Capture the cell that displays the provided text and extract its (X, Y) central coordinate. 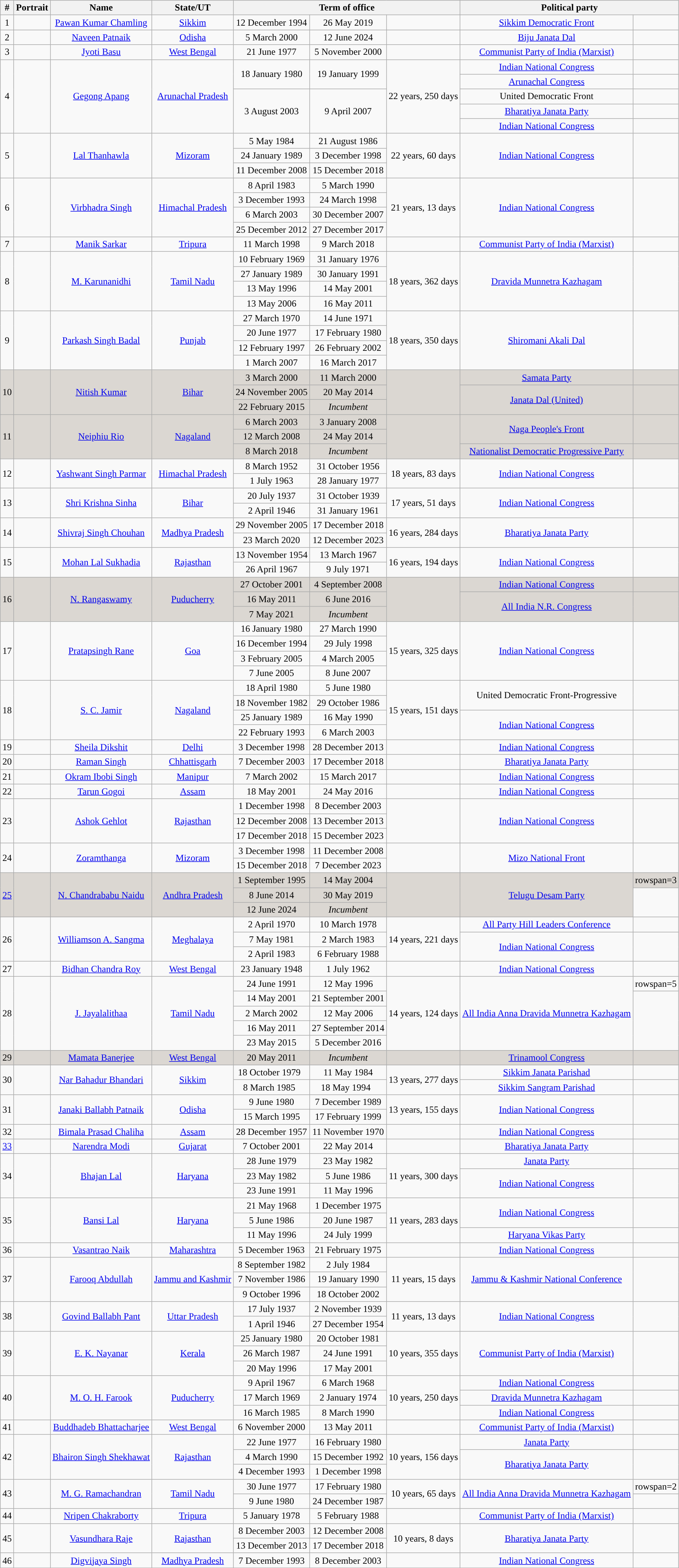
21 February 1975 (348, 1250)
Name (101, 8)
27 March 1990 (348, 629)
16 years, 194 days (423, 562)
15 March 1995 (272, 1117)
1 April 1946 (272, 1324)
29 July 1998 (348, 643)
25 January 1980 (272, 1338)
N. Rangaswamy (101, 599)
2 April 1983 (272, 954)
8 (7, 281)
25 January 1989 (272, 718)
11 years, 300 days (423, 1176)
25 (7, 895)
2 April 1970 (272, 925)
Farooq Abdullah (101, 1279)
40 (7, 1398)
United Democratic Front-Progressive (547, 695)
Telugu Desam Party (547, 895)
23 June 1991 (272, 1191)
4 September 2008 (348, 584)
14 years, 221 days (423, 939)
Term of office (347, 8)
18 January 1980 (272, 74)
11 May 1984 (348, 1072)
11 years, 15 days (423, 1279)
7 December 2003 (272, 762)
20 May 2014 (348, 392)
24 November 2005 (272, 392)
13 November 1954 (272, 555)
8 September 1982 (272, 1265)
8 March 1990 (348, 1413)
Pratapsingh Rane (101, 651)
23 May 2015 (272, 1043)
Arunachal Pradesh (193, 96)
J. Jayalalithaa (101, 1013)
Punjab (193, 340)
Trinamool Congress (547, 1058)
8 March 1985 (272, 1087)
5 May 1984 (272, 141)
27 December 2017 (348, 230)
All India N.R. Congress (547, 606)
5 (7, 155)
36 (7, 1250)
1 September 1995 (272, 880)
13 (7, 503)
34 (7, 1176)
7 June 2005 (272, 673)
7 May 1981 (272, 939)
Jyoti Basu (101, 52)
7 December 2023 (348, 865)
22 June 1977 (272, 1442)
Janata Dal (United) (547, 399)
18 October 1979 (272, 1072)
United Democratic Front (547, 96)
26 April 1967 (272, 570)
42 (7, 1457)
Gegong Apang (101, 96)
24 July 1999 (348, 1235)
15 years, 151 days (423, 710)
Sikkim Democratic Front (547, 23)
4 (7, 96)
46 (7, 1560)
Tarun Gogoi (101, 791)
18 April 1980 (272, 688)
17 March 1969 (272, 1398)
7 March 2002 (272, 777)
All Party Hill Leaders Conference (547, 925)
Shri Krishna Sinha (101, 503)
2 March 2002 (272, 1013)
7 December 1989 (348, 1102)
6 June 2016 (348, 599)
26 March 1987 (272, 1353)
Okram Ibobi Singh (101, 777)
13 May 1996 (272, 289)
27 October 2001 (272, 584)
Nitish Kumar (101, 392)
18 years, 350 days (423, 340)
1 July 1963 (272, 481)
Uttar Pradesh (193, 1316)
16 (7, 599)
Shiromani Akali Dal (547, 340)
22 (7, 791)
9 October 1996 (272, 1294)
28 June 1979 (272, 1161)
8 March 2018 (272, 451)
24 January 1989 (272, 155)
44 (7, 1516)
17 (7, 651)
28 January 1977 (348, 481)
9 April 2007 (348, 111)
2 November 1939 (348, 1309)
18 October 2002 (348, 1294)
Shivraj Singh Chouhan (101, 533)
Goa (193, 651)
5 February 1988 (348, 1516)
12 March 2008 (272, 437)
2 March 1983 (348, 939)
Narendra Modi (101, 1146)
6 November 2000 (272, 1427)
1 March 2007 (272, 362)
18 (7, 710)
13 years, 155 days (423, 1109)
39 (7, 1353)
Zoramthanga (101, 858)
31 October 1956 (348, 466)
24 (7, 858)
27 January 1989 (272, 274)
1 July 1962 (348, 969)
27 (7, 969)
38 (7, 1316)
Janaki Ballabh Patnaik (101, 1109)
11 years, 13 days (423, 1316)
10 (7, 392)
14 years, 124 days (423, 1013)
Political party (569, 8)
13 years, 277 days (423, 1080)
Yashwant Singh Parmar (101, 474)
Haryana Vikas Party (547, 1235)
3 February 2005 (272, 659)
4 March 2005 (348, 659)
31 January 1976 (348, 259)
9 (7, 340)
17 July 1937 (272, 1309)
S. C. Jamir (101, 710)
21 June 1977 (272, 52)
2 January 1974 (348, 1398)
33 (7, 1146)
Sheila Dikshit (101, 747)
4 December 1993 (272, 1472)
5 November 2000 (348, 52)
32 (7, 1132)
17 February 1999 (348, 1117)
26 February 2002 (348, 348)
28 December 1957 (272, 1132)
24 December 1987 (348, 1501)
18 May 2001 (272, 791)
15 (7, 562)
rowspan=2 (656, 1486)
21 years, 13 days (423, 207)
Mizo National Front (547, 858)
11 March 2000 (348, 377)
Mamata Banerjee (101, 1058)
29 November 2005 (272, 525)
Govind Ballabh Pant (101, 1316)
45 (7, 1538)
Pawan Kumar Chamling (101, 23)
30 May 2019 (348, 895)
20 May 2011 (272, 1058)
24 March 1998 (348, 200)
5 January 1978 (272, 1516)
Nationalist Democratic Progressive Party (547, 451)
M. G. Ramachandran (101, 1494)
16 February 1980 (348, 1442)
Ashok Gehlot (101, 821)
16 March 2017 (348, 362)
20 (7, 762)
31 October 1939 (348, 496)
rowspan=3 (656, 880)
N. Chandrababu Naidu (101, 895)
Manipur (193, 777)
22 February 2015 (272, 407)
13 March 1967 (348, 555)
2 (7, 37)
23 March 2020 (272, 540)
Jammu and Kashmir (193, 1279)
28 December 2013 (348, 747)
Lal Thanhawla (101, 155)
12 February 1997 (272, 348)
20 May 1996 (272, 1368)
7 October 2001 (272, 1146)
14 (7, 533)
Bhajan Lal (101, 1176)
8 April 1983 (272, 185)
17 May 2001 (348, 1368)
Delhi (193, 747)
Maharashtra (193, 1250)
Gujarat (193, 1146)
19 January 1990 (348, 1279)
M. Karunanidhi (101, 281)
3 (7, 52)
37 (7, 1279)
10 years, 156 days (423, 1457)
9 April 1967 (272, 1383)
12 (7, 474)
Jammu & Kashmir National Conference (547, 1279)
16 May 1990 (348, 718)
Vasantrao Naik (101, 1250)
19 (7, 747)
30 December 2007 (348, 215)
22 May 2014 (348, 1146)
9 July 1971 (348, 570)
12 December 1994 (272, 23)
Kerala (193, 1353)
8 June 2014 (272, 895)
Bimala Prasad Chaliha (101, 1132)
31 January 1961 (348, 510)
Samata Party (547, 377)
10 years, 8 days (423, 1538)
6 (7, 207)
30 (7, 1080)
41 (7, 1427)
18 May 1994 (348, 1087)
7 (7, 244)
16 years, 284 days (423, 533)
6 March 1968 (348, 1383)
8 June 2007 (348, 673)
43 (7, 1494)
5 June 1980 (348, 688)
State/UT (193, 8)
E. K. Nayanar (101, 1353)
1 (7, 23)
2 July 1984 (348, 1265)
22 years, 60 days (423, 155)
3 December 1993 (272, 200)
27 March 1970 (272, 318)
Bansi Lal (101, 1220)
35 (7, 1220)
11 March 1998 (272, 244)
23 January 1948 (272, 969)
Parkash Singh Badal (101, 340)
15 years, 325 days (423, 651)
21 August 1986 (348, 141)
Raman Singh (101, 762)
27 September 2014 (348, 1028)
21 September 2001 (348, 998)
Portrait (32, 8)
Nripen Chakraborty (101, 1516)
6 February 1988 (348, 954)
Mohan Lal Sukhadia (101, 562)
7 November 1986 (272, 1279)
Buddhadeb Bhattacharjee (101, 1427)
1 December 1975 (348, 1206)
11 November 1970 (348, 1132)
5 March 1990 (348, 185)
4 March 1990 (272, 1457)
30 January 1991 (348, 274)
M. O. H. Farook (101, 1398)
22 years, 250 days (423, 96)
Andhra Pradesh (193, 895)
15 December 1992 (348, 1457)
23 (7, 821)
Bhairon Singh Shekhawat (101, 1457)
Digvijaya Singh (101, 1560)
26 (7, 939)
16 March 1985 (272, 1413)
24 May 2016 (348, 791)
29 (7, 1058)
Arunachal Congress (547, 82)
12 May 2006 (348, 1013)
Virbhadra Singh (101, 207)
3 August 2003 (272, 111)
20 June 1977 (272, 333)
7 December 1993 (272, 1560)
31 (7, 1109)
5 March 2000 (272, 37)
# (7, 8)
20 June 1987 (348, 1220)
13 May 2011 (348, 1427)
13 May 2006 (272, 303)
29 October 1986 (348, 703)
16 December 1994 (272, 643)
10 years, 250 days (423, 1398)
24 May 2014 (348, 437)
22 February 1993 (272, 732)
Sikkim Janata Parishad (547, 1072)
8 March 1952 (272, 466)
Naveen Patnaik (101, 37)
12 December 2023 (348, 540)
26 May 2019 (348, 23)
Naga People's Front (547, 429)
Meghalaya (193, 939)
2 April 1946 (272, 510)
Williamson A. Sangma (101, 939)
16 January 1980 (272, 629)
rowspan=5 (656, 984)
3 March 2000 (272, 377)
14 May 2004 (348, 880)
Neiphiu Rio (101, 436)
Vasundhara Raje (101, 1538)
5 December 1963 (272, 1250)
25 December 2012 (272, 230)
27 December 1954 (348, 1324)
10 March 1978 (348, 925)
7 May 2021 (272, 614)
15 December 2023 (348, 836)
11 years, 283 days (423, 1220)
18 November 1982 (272, 703)
9 March 2018 (348, 244)
10 February 1969 (272, 259)
Manik Sarkar (101, 244)
18 years, 83 days (423, 474)
30 June 1977 (272, 1486)
3 January 2008 (348, 422)
Nar Bahadur Bhandari (101, 1080)
15 March 2017 (348, 777)
21 (7, 777)
Sikkim Sangram Parishad (547, 1087)
Chhattisgarh (193, 762)
21 May 1968 (272, 1206)
12 May 1996 (348, 984)
5 December 2016 (348, 1043)
28 (7, 1013)
20 October 1981 (348, 1338)
Bidhan Chandra Roy (101, 969)
10 years, 65 days (423, 1494)
10 years, 355 days (423, 1353)
14 June 1971 (348, 318)
11 (7, 436)
18 years, 362 days (423, 281)
19 January 1999 (348, 74)
17 years, 51 days (423, 503)
20 July 1937 (272, 496)
Biju Janata Dal (547, 37)
